Provide the (X, Y) coordinate of the cell's center where the given text is located.  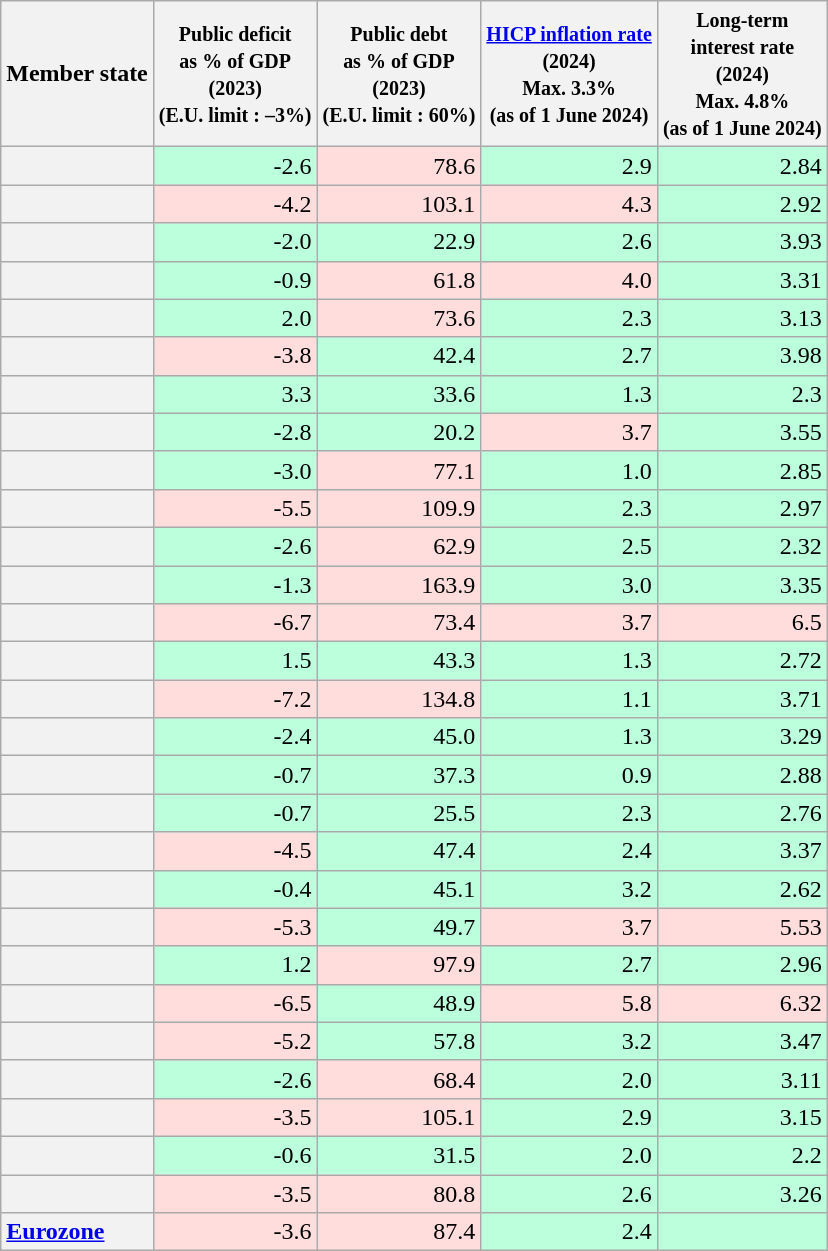
134.8 (399, 699)
3.93 (742, 242)
3.13 (742, 318)
20.2 (399, 432)
-5.2 (235, 1041)
3.35 (742, 585)
Long-terminterest rate(2024)Max. 4.8%(as of 1 June 2024) (742, 74)
57.8 (399, 1041)
5.53 (742, 927)
42.4 (399, 356)
2.85 (742, 470)
77.1 (399, 470)
-5.5 (235, 508)
33.6 (399, 394)
-0.9 (235, 280)
Public deficitas % of GDP(2023)(E.U. limit : –3%) (235, 74)
-2.0 (235, 242)
3.3 (235, 394)
3.55 (742, 432)
47.4 (399, 851)
2.62 (742, 889)
3.31 (742, 280)
1.5 (235, 661)
-6.5 (235, 1003)
-3.6 (235, 1232)
43.3 (399, 661)
2.96 (742, 965)
22.9 (399, 242)
25.5 (399, 813)
-2.8 (235, 432)
4.0 (570, 280)
2.72 (742, 661)
-5.3 (235, 927)
80.8 (399, 1193)
-3.8 (235, 356)
3.15 (742, 1117)
2.32 (742, 546)
48.9 (399, 1003)
73.6 (399, 318)
49.7 (399, 927)
3.37 (742, 851)
3.29 (742, 737)
-7.2 (235, 699)
3.98 (742, 356)
3.71 (742, 699)
2.88 (742, 775)
103.1 (399, 204)
73.4 (399, 623)
Public debtas % of GDP(2023)(E.U. limit : 60%) (399, 74)
2.5 (570, 546)
2.76 (742, 813)
78.6 (399, 166)
2.92 (742, 204)
45.0 (399, 737)
3.26 (742, 1193)
87.4 (399, 1232)
0.9 (570, 775)
163.9 (399, 585)
3.11 (742, 1079)
-2.4 (235, 737)
-4.5 (235, 851)
1.2 (235, 965)
31.5 (399, 1155)
45.1 (399, 889)
4.3 (570, 204)
6.32 (742, 1003)
3.47 (742, 1041)
5.8 (570, 1003)
Eurozone (78, 1232)
HICP inflation rate(2024)Max. 3.3%(as of 1 June 2024) (570, 74)
-4.2 (235, 204)
2.97 (742, 508)
109.9 (399, 508)
37.3 (399, 775)
61.8 (399, 280)
2.2 (742, 1155)
-1.3 (235, 585)
97.9 (399, 965)
6.5 (742, 623)
-0.4 (235, 889)
68.4 (399, 1079)
105.1 (399, 1117)
1.0 (570, 470)
Member state (78, 74)
62.9 (399, 546)
-6.7 (235, 623)
2.84 (742, 166)
-3.0 (235, 470)
-0.6 (235, 1155)
1.1 (570, 699)
3.0 (570, 585)
